Locate the cell with the specified text and output its [x, y] center coordinate. 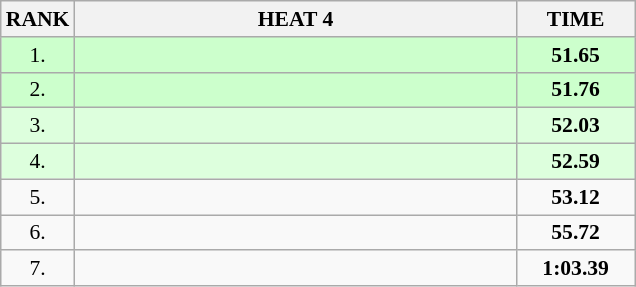
1:03.39 [576, 269]
5. [38, 197]
4. [38, 162]
1. [38, 55]
51.65 [576, 55]
TIME [576, 19]
52.03 [576, 126]
51.76 [576, 90]
53.12 [576, 197]
HEAT 4 [295, 19]
6. [38, 233]
RANK [38, 19]
7. [38, 269]
2. [38, 90]
52.59 [576, 162]
3. [38, 126]
55.72 [576, 233]
